Output the [x, y] coordinate of the center of the cell containing the given text.  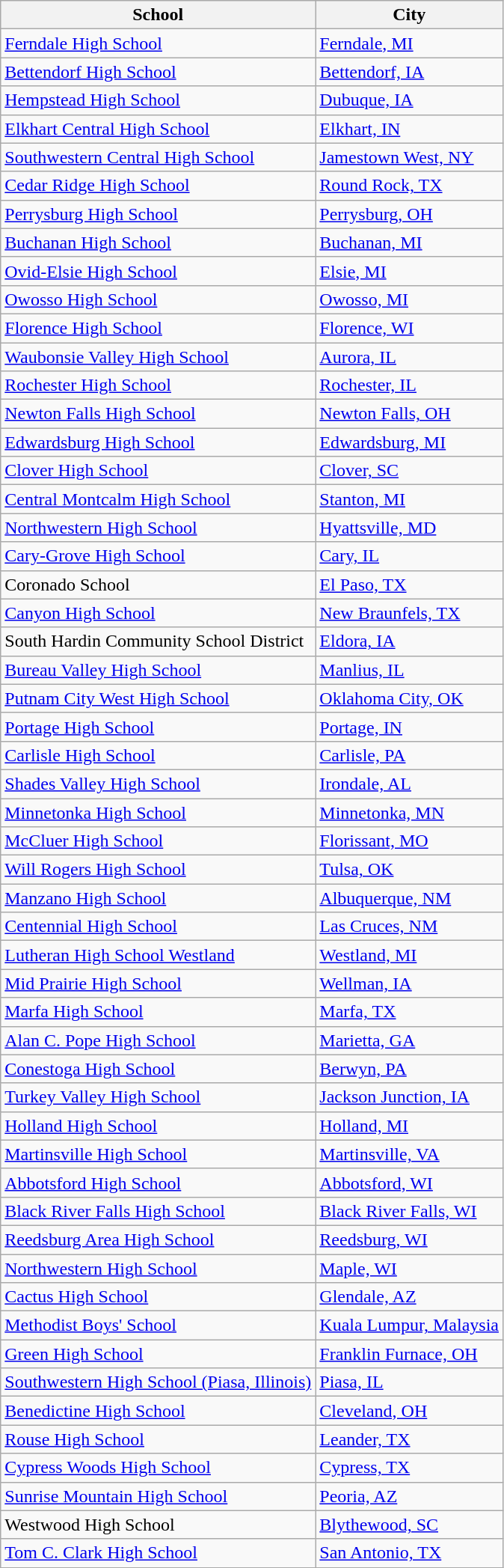
Hyattsville, MD [410, 528]
Cary, IL [410, 556]
El Paso, TX [410, 585]
Westwood High School [159, 1525]
Black River Falls, WI [410, 1211]
Jamestown West, NY [410, 157]
Minnetonka High School [159, 812]
Kuala Lumpur, Malaysia [410, 1326]
Methodist Boys' School [159, 1326]
Alan C. Pope High School [159, 1040]
San Antonio, TX [410, 1553]
Elsie, MI [410, 271]
Elkhart, IN [410, 129]
Sunrise Mountain High School [159, 1496]
Edwardsburg, MI [410, 442]
Southwestern High School (Piasa, Illinois) [159, 1382]
Black River Falls High School [159, 1211]
Abbotsford, WI [410, 1183]
Marfa High School [159, 1012]
Eldora, IA [410, 641]
Portage High School [159, 727]
Leander, TX [410, 1439]
Peoria, AZ [410, 1496]
Reedsburg Area High School [159, 1239]
Blythewood, SC [410, 1525]
Abbotsford High School [159, 1183]
Lutheran High School Westland [159, 955]
Canyon High School [159, 613]
Shades Valley High School [159, 784]
Ferndale High School [159, 43]
Carlisle High School [159, 755]
Martinsville High School [159, 1154]
City [410, 15]
Cedar Ridge High School [159, 186]
Berwyn, PA [410, 1069]
Clover High School [159, 471]
Manzano High School [159, 898]
Cleveland, OH [410, 1411]
Central Montcalm High School [159, 499]
Elkhart Central High School [159, 129]
Centennial High School [159, 927]
Buchanan High School [159, 242]
Rochester High School [159, 385]
New Braunfels, TX [410, 613]
Hempstead High School [159, 100]
McCluer High School [159, 841]
Tom C. Clark High School [159, 1553]
Turkey Valley High School [159, 1097]
Ovid-Elsie High School [159, 271]
Newton Falls, OH [410, 414]
Newton Falls High School [159, 414]
Florence High School [159, 328]
Cypress Woods High School [159, 1468]
Oklahoma City, OK [410, 698]
Will Rogers High School [159, 870]
Marietta, GA [410, 1040]
Putnam City West High School [159, 698]
Marfa, TX [410, 1012]
Piasa, IL [410, 1382]
Wellman, IA [410, 983]
Portage, IN [410, 727]
Tulsa, OK [410, 870]
Westland, MI [410, 955]
Glendale, AZ [410, 1297]
Martinsville, VA [410, 1154]
Franklin Furnace, OH [410, 1354]
Holland High School [159, 1126]
Florissant, MO [410, 841]
Las Cruces, NM [410, 927]
School [159, 15]
Buchanan, MI [410, 242]
Southwestern Central High School [159, 157]
Maple, WI [410, 1269]
Dubuque, IA [410, 100]
Bettendorf, IA [410, 72]
Cary-Grove High School [159, 556]
Edwardsburg High School [159, 442]
Benedictine High School [159, 1411]
Conestoga High School [159, 1069]
Perrysburg High School [159, 214]
Stanton, MI [410, 499]
Rouse High School [159, 1439]
Minnetonka, MN [410, 812]
Cypress, TX [410, 1468]
Rochester, IL [410, 385]
Mid Prairie High School [159, 983]
Round Rock, TX [410, 186]
Cactus High School [159, 1297]
Bureau Valley High School [159, 670]
Owosso, MI [410, 299]
Ferndale, MI [410, 43]
Aurora, IL [410, 357]
Albuquerque, NM [410, 898]
Florence, WI [410, 328]
Green High School [159, 1354]
Carlisle, PA [410, 755]
Coronado School [159, 585]
Holland, MI [410, 1126]
Jackson Junction, IA [410, 1097]
Reedsburg, WI [410, 1239]
Clover, SC [410, 471]
Perrysburg, OH [410, 214]
Waubonsie Valley High School [159, 357]
Irondale, AL [410, 784]
Manlius, IL [410, 670]
Bettendorf High School [159, 72]
Owosso High School [159, 299]
South Hardin Community School District [159, 641]
